Identify which cell holds the provided text, then report its (x, y) central coordinate. 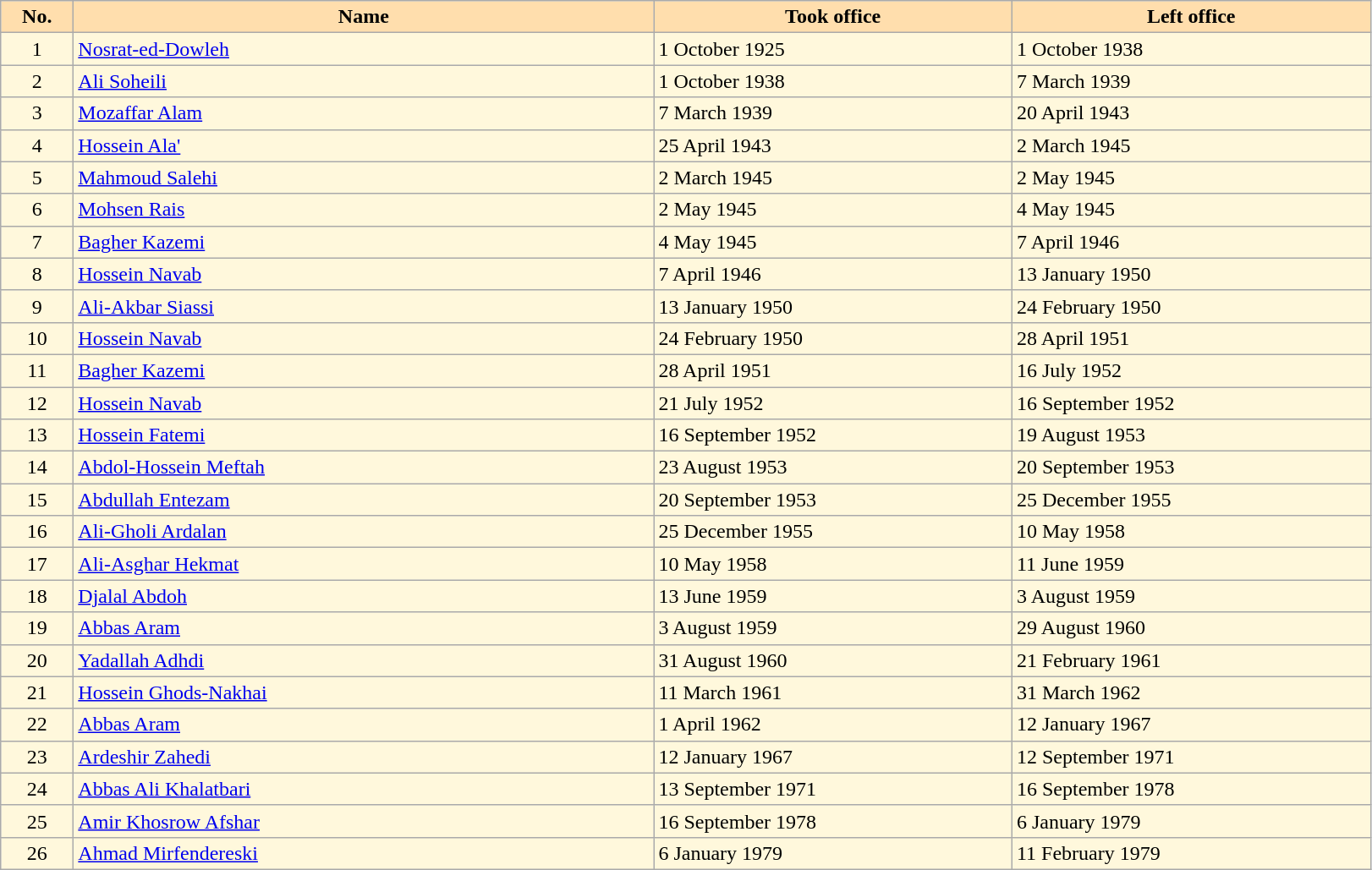
4 (37, 145)
21 February 1961 (1191, 660)
Ali-Akbar Siassi (364, 306)
Amir Khosrow Afshar (364, 821)
11 March 1961 (833, 692)
19 (37, 628)
11 February 1979 (1191, 853)
22 (37, 725)
Name (364, 17)
Hossein Ghods-Nakhai (364, 692)
Ali Soheili (364, 81)
13 September 1971 (833, 789)
Took office (833, 17)
Nosrat-ed-Dowleh (364, 49)
7 (37, 242)
6 (37, 210)
12 September 1971 (1191, 757)
17 (37, 564)
9 (37, 306)
20 April 1943 (1191, 113)
3 (37, 113)
5 (37, 178)
14 (37, 468)
31 March 1962 (1191, 692)
Djalal Abdoh (364, 596)
Mahmoud Salehi (364, 178)
Left office (1191, 17)
Abbas Ali Khalatbari (364, 789)
8 (37, 274)
Hossein Fatemi (364, 435)
Ardeshir Zahedi (364, 757)
19 August 1953 (1191, 435)
18 (37, 596)
Abdol-Hossein Meftah (364, 468)
13 June 1959 (833, 596)
Hossein Ala' (364, 145)
Abdullah Entezam (364, 500)
Ali-Asghar Hekmat (364, 564)
21 July 1952 (833, 403)
23 (37, 757)
11 (37, 370)
24 (37, 789)
16 July 1952 (1191, 370)
26 (37, 853)
13 (37, 435)
23 August 1953 (833, 468)
Ali-Gholi Ardalan (364, 532)
20 (37, 660)
Ahmad Mirfendereski (364, 853)
15 (37, 500)
No. (37, 17)
25 (37, 821)
16 (37, 532)
Mozaffar Alam (364, 113)
25 April 1943 (833, 145)
1 April 1962 (833, 725)
Mohsen Rais (364, 210)
12 (37, 403)
10 (37, 338)
21 (37, 692)
29 August 1960 (1191, 628)
Yadallah Adhdi (364, 660)
2 (37, 81)
11 June 1959 (1191, 564)
31 August 1960 (833, 660)
1 (37, 49)
1 October 1925 (833, 49)
